Find where the given text appears and provide that cell's center as [X, Y] coordinate. 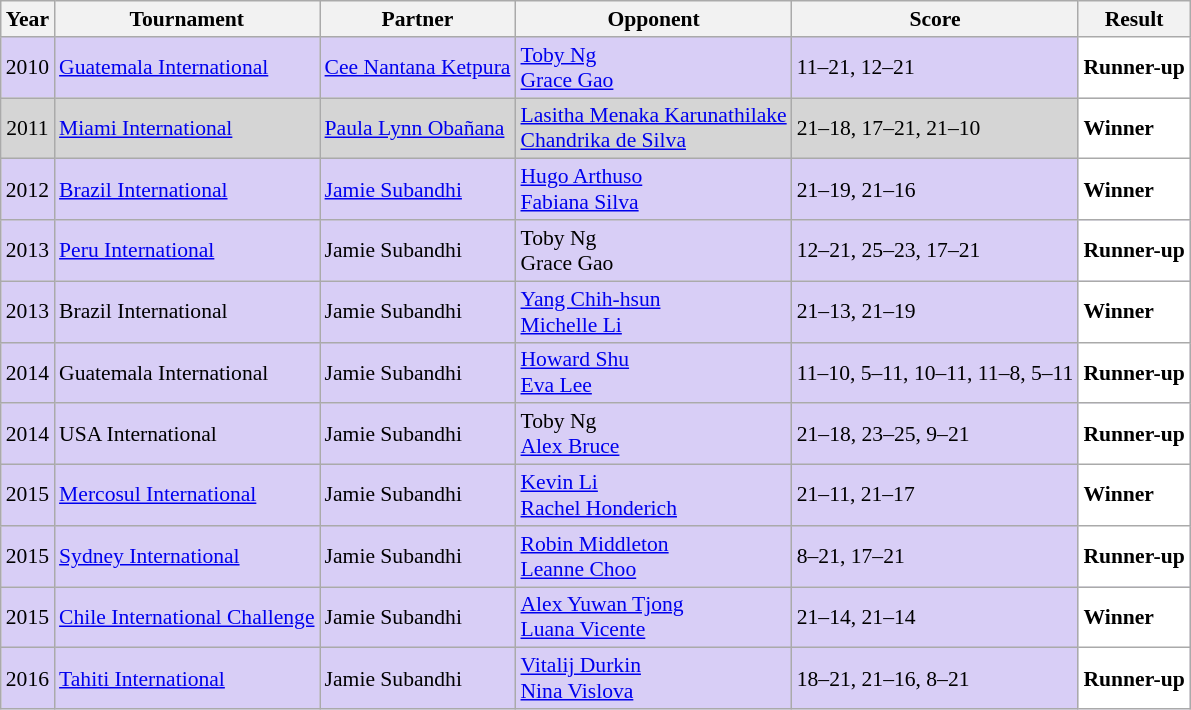
Alex Yuwan Tjong Luana Vicente [653, 618]
21–18, 17–21, 21–10 [936, 128]
21–11, 21–17 [936, 496]
2012 [28, 190]
Robin Middleton Leanne Choo [653, 556]
12–21, 25–23, 17–21 [936, 250]
USA International [187, 434]
11–21, 12–21 [936, 68]
Toby Ng Alex Bruce [653, 434]
Lasitha Menaka Karunathilake Chandrika de Silva [653, 128]
Chile International Challenge [187, 618]
Year [28, 19]
2011 [28, 128]
Tournament [187, 19]
Sydney International [187, 556]
Partner [418, 19]
2016 [28, 678]
Result [1134, 19]
Howard Shu Eva Lee [653, 372]
Score [936, 19]
21–18, 23–25, 9–21 [936, 434]
Tahiti International [187, 678]
Vitalij Durkin Nina Vislova [653, 678]
Miami International [187, 128]
21–14, 21–14 [936, 618]
Kevin Li Rachel Honderich [653, 496]
11–10, 5–11, 10–11, 11–8, 5–11 [936, 372]
2010 [28, 68]
8–21, 17–21 [936, 556]
18–21, 21–16, 8–21 [936, 678]
Cee Nantana Ketpura [418, 68]
Peru International [187, 250]
Opponent [653, 19]
Mercosul International [187, 496]
21–13, 21–19 [936, 312]
Hugo Arthuso Fabiana Silva [653, 190]
Yang Chih-hsun Michelle Li [653, 312]
Paula Lynn Obañana [418, 128]
21–19, 21–16 [936, 190]
